Scan for the cell matching the given text and deliver its [x, y] coordinate at center. 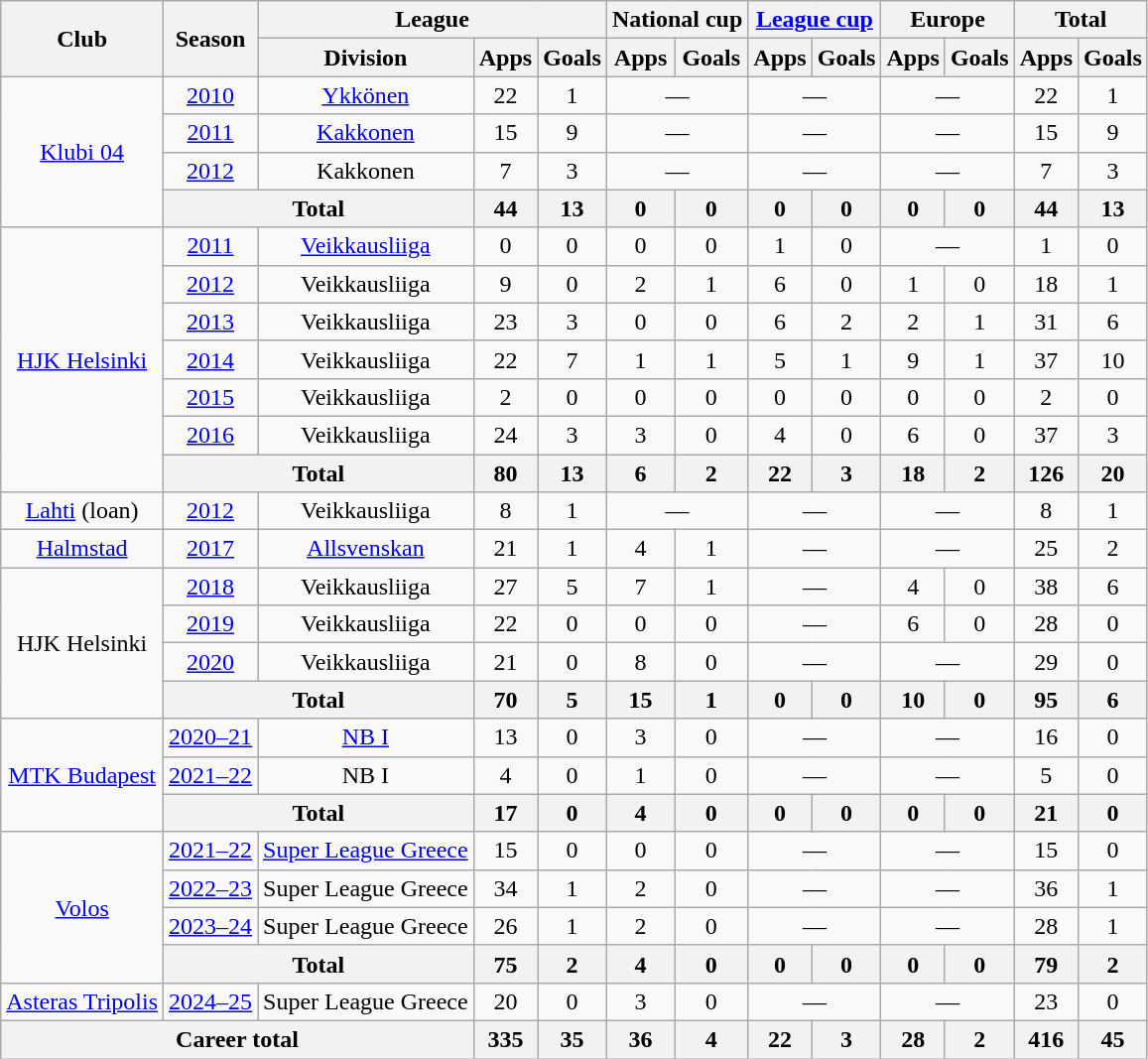
29 [1046, 662]
17 [505, 813]
79 [1046, 964]
League cup [815, 20]
Halmstad [82, 549]
416 [1046, 1039]
2010 [210, 95]
2016 [210, 435]
League [433, 20]
75 [505, 964]
34 [505, 888]
Asteras Tripolis [82, 1001]
National cup [677, 20]
2022–23 [210, 888]
80 [505, 473]
70 [505, 700]
Club [82, 39]
31 [1046, 322]
Volos [82, 907]
Ykkönen [366, 95]
2018 [210, 587]
2014 [210, 359]
35 [573, 1039]
25 [1046, 549]
2023–24 [210, 926]
2020 [210, 662]
Allsvenskan [366, 549]
2020–21 [210, 737]
335 [505, 1039]
2019 [210, 624]
95 [1046, 700]
Klubi 04 [82, 152]
126 [1046, 473]
Career total [237, 1039]
2013 [210, 322]
27 [505, 587]
45 [1113, 1039]
Europe [948, 20]
Lahti (loan) [82, 511]
24 [505, 435]
38 [1046, 587]
Division [366, 58]
26 [505, 926]
2017 [210, 549]
2024–25 [210, 1001]
Season [210, 39]
16 [1046, 737]
2015 [210, 397]
MTK Budapest [82, 775]
